Locate the cell with the specified text and output its (X, Y) center coordinate. 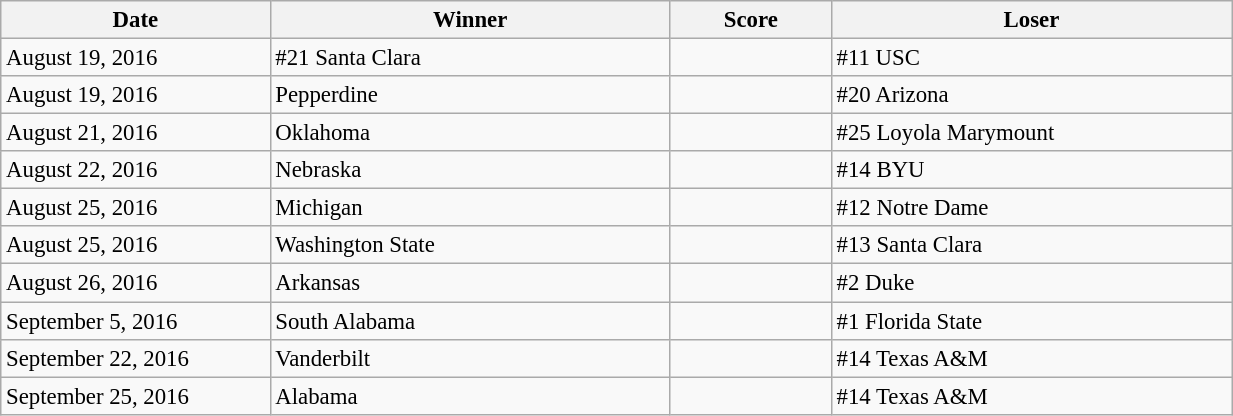
#21 Santa Clara (470, 58)
Washington State (470, 245)
South Alabama (470, 321)
September 5, 2016 (136, 321)
Pepperdine (470, 95)
September 25, 2016 (136, 396)
Winner (470, 20)
#25 Loyola Marymount (1031, 133)
#2 Duke (1031, 283)
Date (136, 20)
Vanderbilt (470, 358)
Alabama (470, 396)
#12 Notre Dame (1031, 208)
Nebraska (470, 170)
Michigan (470, 208)
Oklahoma (470, 133)
#14 BYU (1031, 170)
Score (750, 20)
Arkansas (470, 283)
August 21, 2016 (136, 133)
#1 Florida State (1031, 321)
Loser (1031, 20)
#11 USC (1031, 58)
September 22, 2016 (136, 358)
#20 Arizona (1031, 95)
August 26, 2016 (136, 283)
#13 Santa Clara (1031, 245)
August 22, 2016 (136, 170)
